Identify which cell holds the provided text, then report its [X, Y] central coordinate. 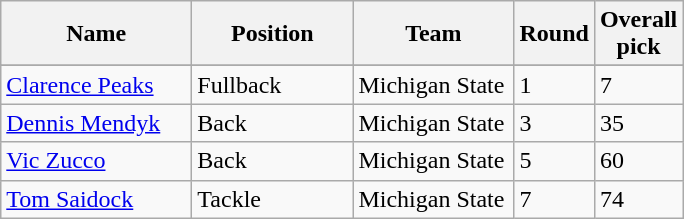
Round [554, 34]
Tom Saidock [96, 199]
Position [272, 34]
Clarence Peaks [96, 85]
Tackle [272, 199]
3 [554, 123]
35 [638, 123]
Dennis Mendyk [96, 123]
Team [434, 34]
Fullback [272, 85]
5 [554, 161]
60 [638, 161]
Vic Zucco [96, 161]
Name [96, 34]
Overall pick [638, 34]
1 [554, 85]
74 [638, 199]
